Extract the (X, Y) coordinate from the center of the cell holding the provided text.  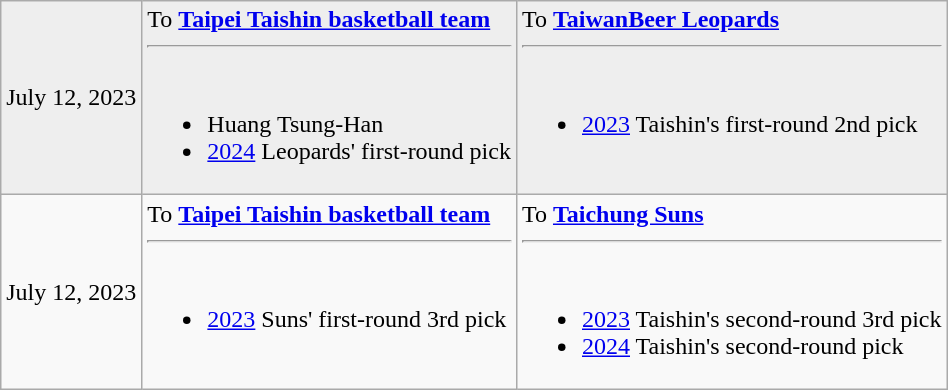
To Taipei Taishin basketball team2023 Suns' first-round 3rd pick (330, 292)
To TaiwanBeer Leopards2023 Taishin's first-round 2nd pick (732, 98)
To Taipei Taishin basketball teamHuang Tsung-Han2024 Leopards' first-round pick (330, 98)
To Taichung Suns2023 Taishin's second-round 3rd pick2024 Taishin's second-round pick (732, 292)
